Output the [X, Y] coordinate of the center of the cell containing the given text.  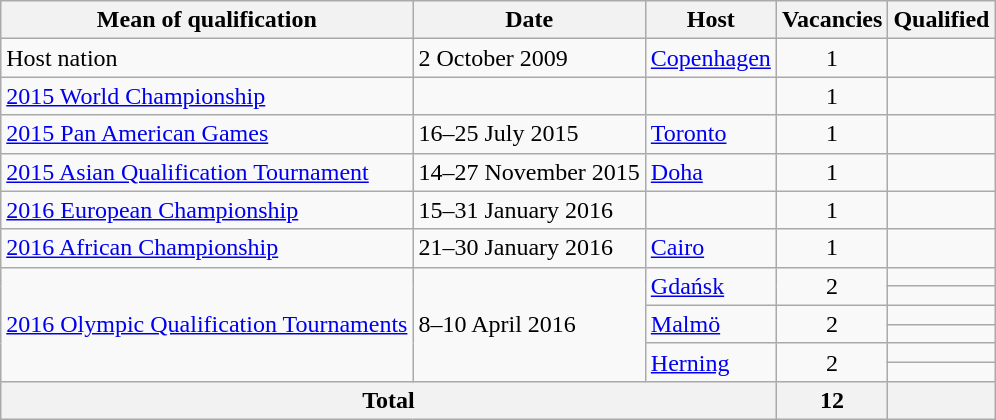
Total [389, 400]
Copenhagen [710, 58]
Host nation [207, 58]
15–31 January 2016 [529, 210]
Qualified [942, 20]
12 [832, 400]
Malmö [710, 324]
21–30 January 2016 [529, 248]
2016 European Championship [207, 210]
2015 Pan American Games [207, 134]
2015 World Championship [207, 96]
16–25 July 2015 [529, 134]
8–10 April 2016 [529, 324]
Cairo [710, 248]
14–27 November 2015 [529, 172]
2016 Olympic Qualification Tournaments [207, 324]
2 October 2009 [529, 58]
Vacancies [832, 20]
Gdańsk [710, 286]
Toronto [710, 134]
Host [710, 20]
Date [529, 20]
Mean of qualification [207, 20]
Doha [710, 172]
2015 Asian Qualification Tournament [207, 172]
2016 African Championship [207, 248]
Herning [710, 362]
